Identify which cell holds the provided text, then report its (x, y) central coordinate. 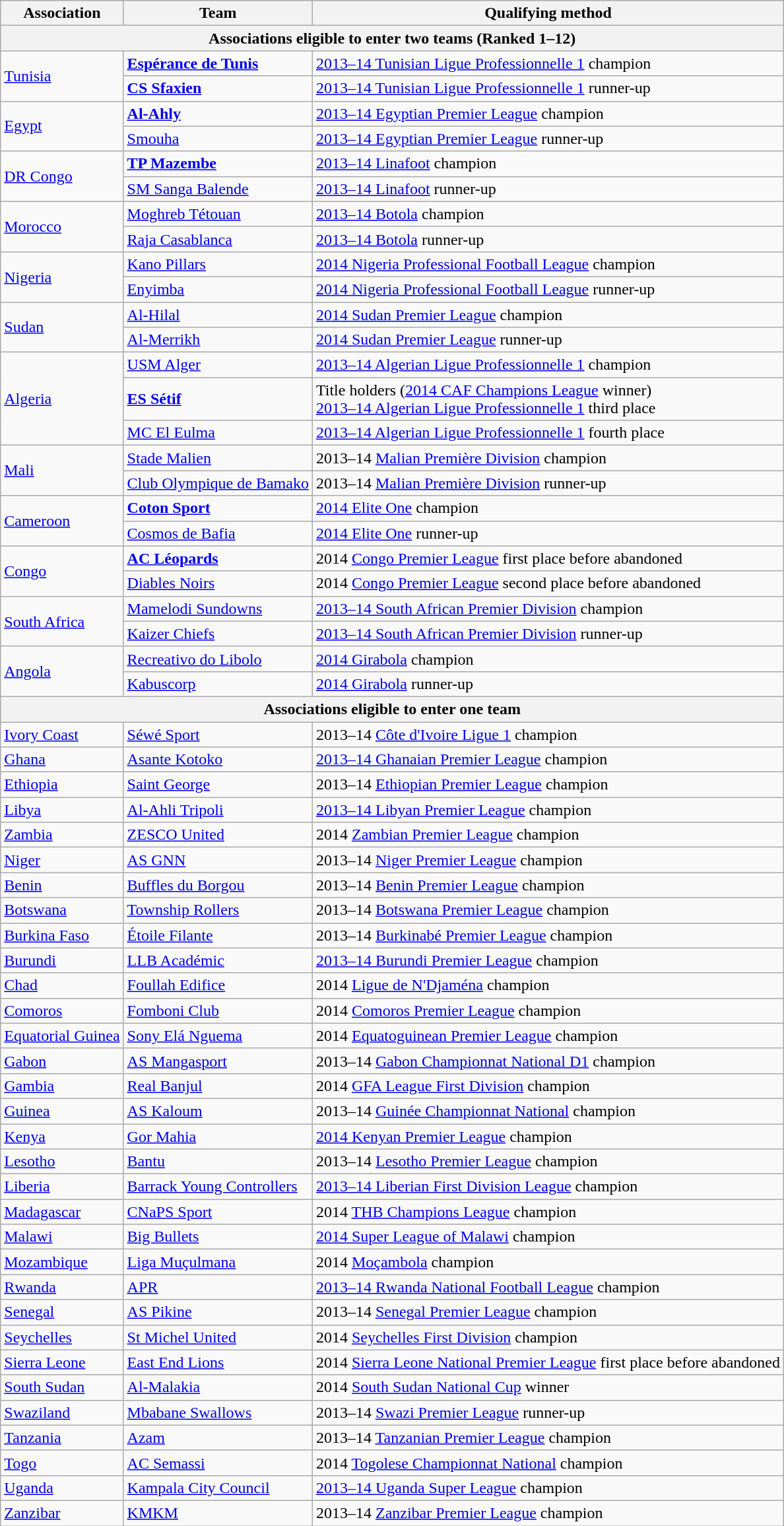
Guinea (62, 1111)
2014 Sudan Premier League champion (548, 315)
APR (218, 1287)
2014 Girabola runner-up (548, 684)
2013–14 Lesotho Premier League champion (548, 1162)
2013–14 Botola champion (548, 214)
2013–14 South African Premier Division champion (548, 609)
2013–14 Libyan Premier League champion (548, 810)
Liberia (62, 1187)
2014 Nigeria Professional Football League champion (548, 264)
2014 Ligue de N'Djaména champion (548, 985)
Kano Pillars (218, 264)
AC Semassi (218, 1463)
Recreativo do Libolo (218, 659)
2014 Seychelles First Division champion (548, 1337)
Al-Hilal (218, 315)
Malawi (62, 1237)
Ethiopia (62, 785)
2013–14 Liberian First Division League champion (548, 1187)
2013–14 Guinée Championnat National champion (548, 1111)
Kaizer Chiefs (218, 634)
2013–14 Burundi Premier League champion (548, 960)
Associations eligible to enter two teams (Ranked 1–12) (392, 38)
2014 Congo Premier League second place before abandoned (548, 583)
KMKM (218, 1513)
Cameroon (62, 521)
Enyimba (218, 289)
2013–14 Swazi Premier League runner-up (548, 1412)
Team (218, 13)
Kenya (62, 1136)
Libya (62, 810)
USM Alger (218, 365)
2014 Zambian Premier League champion (548, 835)
MC El Eulma (218, 433)
Niger (62, 860)
AS Pikine (218, 1312)
Stade Malien (218, 458)
2013–14 Gabon Championnat National D1 champion (548, 1061)
Buffles du Borgou (218, 885)
2013–14 Algerian Ligue Professionnelle 1 fourth place (548, 433)
Swaziland (62, 1412)
South Africa (62, 621)
Étoile Filante (218, 935)
Botswana (62, 910)
Togo (62, 1463)
2014 Sierra Leone National Premier League first place before abandoned (548, 1362)
2013–14 Algerian Ligue Professionnelle 1 champion (548, 365)
Fomboni Club (218, 1011)
2013–14 Tanzanian Premier League champion (548, 1438)
Sudan (62, 327)
Township Rollers (218, 910)
2013–14 Rwanda National Football League champion (548, 1287)
Mamelodi Sundowns (218, 609)
Comoros (62, 1011)
2014 Kenyan Premier League champion (548, 1136)
Rwanda (62, 1287)
Senegal (62, 1312)
2014 Elite One runner-up (548, 533)
Smouha (218, 139)
Kabuscorp (218, 684)
Ghana (62, 760)
2013–14 Linafoot champion (548, 164)
AS Mangasport (218, 1061)
Tunisia (62, 76)
2013–14 Côte d'Ivoire Ligue 1 champion (548, 735)
Al-Ahly (218, 114)
Real Banjul (218, 1086)
Al-Ahli Tripoli (218, 810)
St Michel United (218, 1337)
Mozambique (62, 1262)
Coton Sport (218, 508)
Chad (62, 985)
Qualifying method (548, 13)
2013–14 Tunisian Ligue Professionnelle 1 runner-up (548, 88)
2014 Togolese Championnat National champion (548, 1463)
CNaPS Sport (218, 1212)
2013–14 Zanzibar Premier League champion (548, 1513)
Asante Kotoko (218, 760)
Barrack Young Controllers (218, 1187)
2013–14 Egyptian Premier League runner-up (548, 139)
Tanzania (62, 1438)
2014 Equatoguinean Premier League champion (548, 1036)
2013–14 Burkinabé Premier League champion (548, 935)
Ivory Coast (62, 735)
Seychelles (62, 1337)
Al-Merrikh (218, 340)
2014 Girabola champion (548, 659)
Cosmos de Bafia (218, 533)
2014 South Sudan National Cup winner (548, 1387)
2013–14 Egyptian Premier League champion (548, 114)
Morocco (62, 226)
Burundi (62, 960)
Nigeria (62, 277)
2013–14 Malian Première Division champion (548, 458)
Title holders (2014 CAF Champions League winner)2013–14 Algerian Ligue Professionnelle 1 third place (548, 399)
Kampala City Council (218, 1488)
2013–14 Botola runner-up (548, 239)
AC Léopards (218, 558)
Burkina Faso (62, 935)
Zanzibar (62, 1513)
Gambia (62, 1086)
Equatorial Guinea (62, 1036)
CS Sfaxien (218, 88)
2014 Super League of Malawi champion (548, 1237)
2013–14 Botswana Premier League champion (548, 910)
ZESCO United (218, 835)
2014 Congo Premier League first place before abandoned (548, 558)
2013–14 Niger Premier League champion (548, 860)
Mali (62, 471)
Congo (62, 571)
Espérance de Tunis (218, 63)
AS Kaloum (218, 1111)
Azam (218, 1438)
2014 THB Champions League champion (548, 1212)
Zambia (62, 835)
Big Bullets (218, 1237)
2013–14 Malian Première Division runner-up (548, 483)
Séwé Sport (218, 735)
Lesotho (62, 1162)
Gor Mahia (218, 1136)
SM Sanga Balende (218, 189)
2013–14 Tunisian Ligue Professionnelle 1 champion (548, 63)
Gabon (62, 1061)
2014 Nigeria Professional Football League runner-up (548, 289)
Diables Noirs (218, 583)
2013–14 Benin Premier League champion (548, 885)
2013–14 South African Premier Division runner-up (548, 634)
Bantu (218, 1162)
Egypt (62, 126)
Madagascar (62, 1212)
Moghreb Tétouan (218, 214)
East End Lions (218, 1362)
Angola (62, 671)
Club Olympique de Bamako (218, 483)
Al-Malakia (218, 1387)
2014 Comoros Premier League champion (548, 1011)
2013–14 Ghanaian Premier League champion (548, 760)
2014 Moçambola champion (548, 1262)
Mbabane Swallows (218, 1412)
Saint George (218, 785)
ES Sétif (218, 399)
2014 GFA League First Division champion (548, 1086)
2014 Elite One champion (548, 508)
Benin (62, 885)
Association (62, 13)
South Sudan (62, 1387)
Sony Elá Nguema (218, 1036)
2013–14 Ethiopian Premier League champion (548, 785)
Sierra Leone (62, 1362)
2013–14 Uganda Super League champion (548, 1488)
TP Mazembe (218, 164)
2013–14 Linafoot runner-up (548, 189)
2014 Sudan Premier League runner-up (548, 340)
Liga Muçulmana (218, 1262)
Foullah Edifice (218, 985)
DR Congo (62, 176)
2013–14 Senegal Premier League champion (548, 1312)
Algeria (62, 399)
AS GNN (218, 860)
Associations eligible to enter one team (392, 709)
Uganda (62, 1488)
Raja Casablanca (218, 239)
LLB Académic (218, 960)
